Find where the given text appears and provide that cell's center as (X, Y) coordinate. 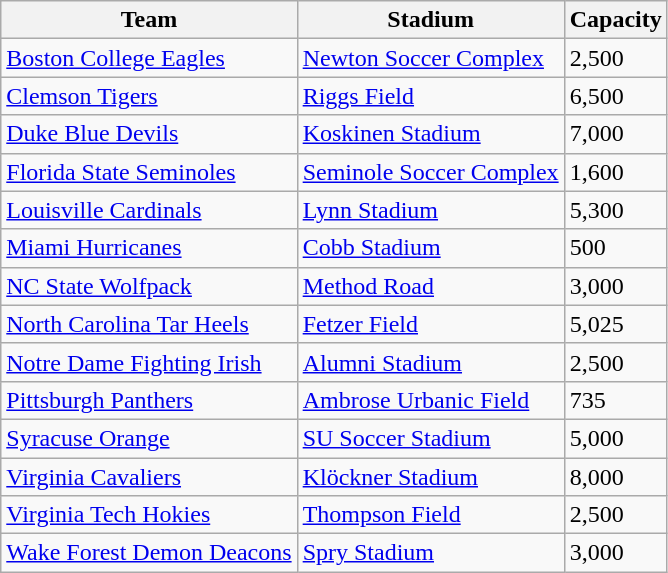
Newton Soccer Complex (430, 58)
Cobb Stadium (430, 248)
Seminole Soccer Complex (430, 172)
Notre Dame Fighting Irish (149, 362)
7,000 (616, 134)
500 (616, 248)
735 (616, 400)
Fetzer Field (430, 324)
Syracuse Orange (149, 438)
Wake Forest Demon Deacons (149, 553)
Team (149, 20)
5,025 (616, 324)
Virginia Cavaliers (149, 477)
Clemson Tigers (149, 96)
Capacity (616, 20)
Miami Hurricanes (149, 248)
Riggs Field (430, 96)
Boston College Eagles (149, 58)
Lynn Stadium (430, 210)
Pittsburgh Panthers (149, 400)
5,000 (616, 438)
Ambrose Urbanic Field (430, 400)
NC State Wolfpack (149, 286)
6,500 (616, 96)
Virginia Tech Hokies (149, 515)
Spry Stadium (430, 553)
Alumni Stadium (430, 362)
Louisville Cardinals (149, 210)
5,300 (616, 210)
Florida State Seminoles (149, 172)
1,600 (616, 172)
Duke Blue Devils (149, 134)
SU Soccer Stadium (430, 438)
Koskinen Stadium (430, 134)
Stadium (430, 20)
North Carolina Tar Heels (149, 324)
8,000 (616, 477)
Method Road (430, 286)
Klöckner Stadium (430, 477)
Thompson Field (430, 515)
